Extract the [X, Y] coordinate from the center of the cell holding the provided text.  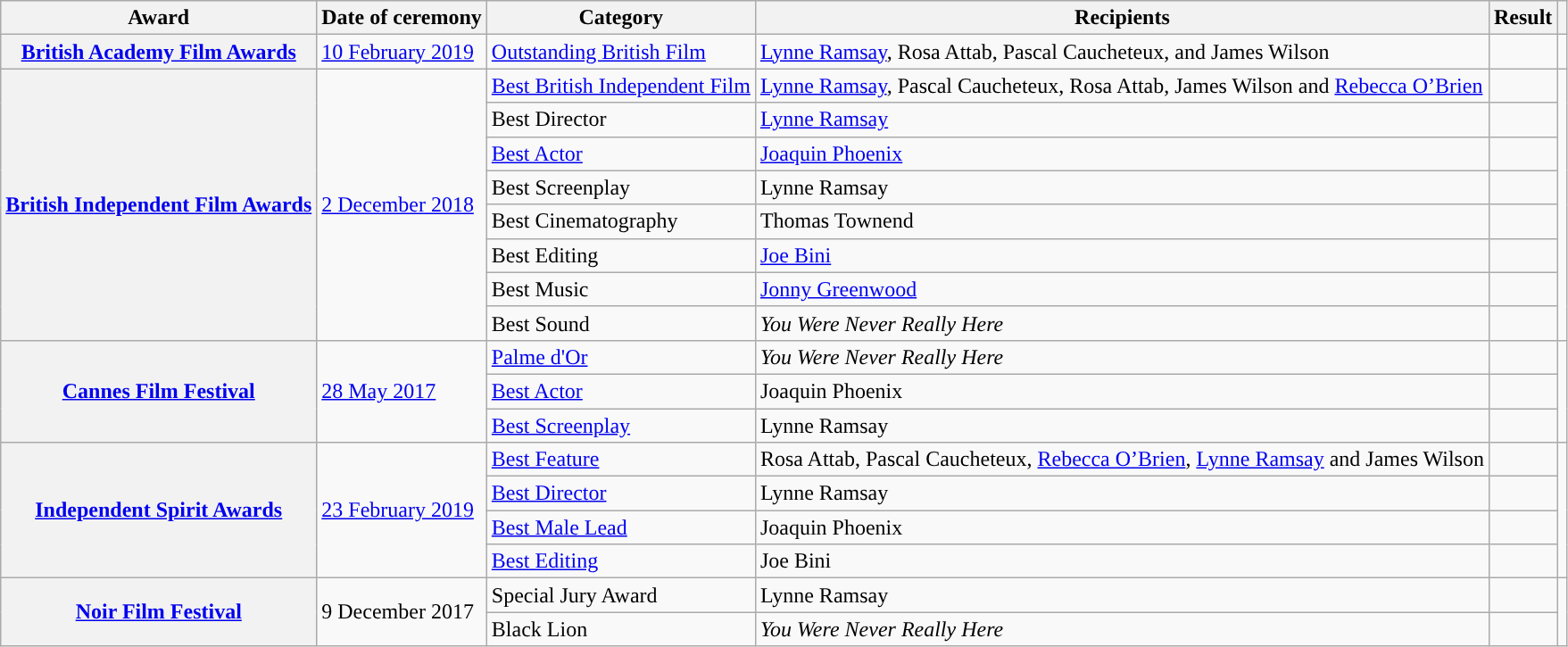
Noir Film Festival [159, 612]
10 February 2019 [402, 52]
9 December 2017 [402, 612]
Best Music [621, 289]
2 December 2018 [402, 204]
Rosa Attab, Pascal Caucheteux, Rebecca O’Brien, Lynne Ramsay and James Wilson [1122, 460]
British Academy Film Awards [159, 52]
Cannes Film Festival [159, 391]
Best Cinematography [621, 221]
Recipients [1122, 18]
Date of ceremony [402, 18]
Lynne Ramsay, Pascal Caucheteux, Rosa Attab, James Wilson and Rebecca O’Brien [1122, 86]
Black Lion [621, 629]
Independent Spirit Awards [159, 510]
23 February 2019 [402, 510]
Thomas Townend [1122, 221]
Best Sound [621, 323]
Jonny Greenwood [1122, 289]
Category [621, 18]
Palme d'Or [621, 357]
Outstanding British Film [621, 52]
Best British Independent Film [621, 86]
British Independent Film Awards [159, 204]
Award [159, 18]
Best Feature [621, 460]
Best Male Lead [621, 527]
Lynne Ramsay, Rosa Attab, Pascal Caucheteux, and James Wilson [1122, 52]
Special Jury Award [621, 595]
28 May 2017 [402, 391]
Result [1522, 18]
